Find where the given text appears and provide that cell's center as [X, Y] coordinate. 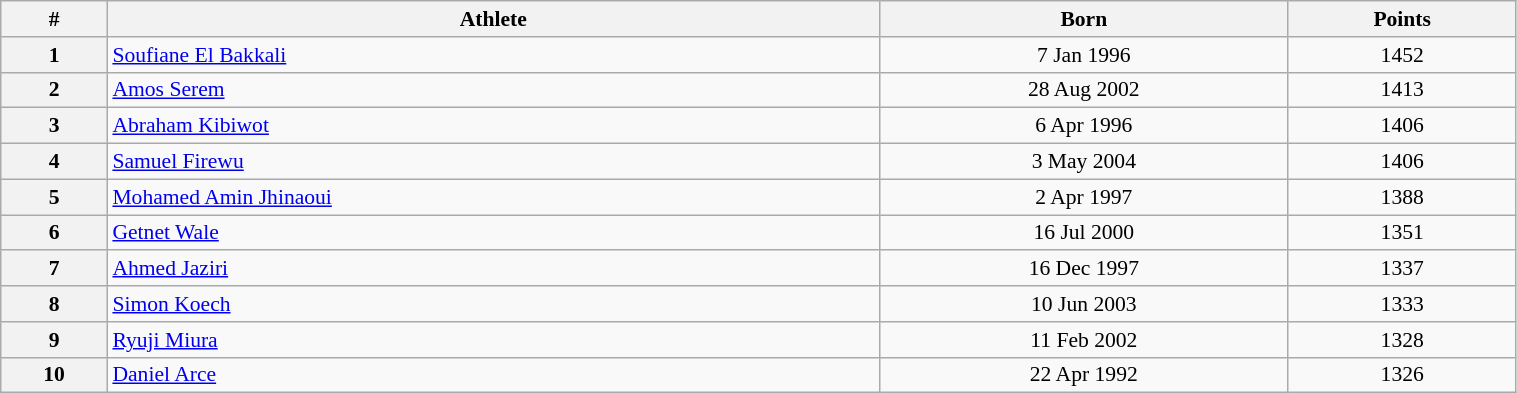
1413 [1402, 90]
Ryuji Miura [493, 340]
7 [54, 269]
2 Apr 1997 [1084, 197]
4 [54, 162]
1326 [1402, 375]
Athlete [493, 19]
6 Apr 1996 [1084, 126]
1328 [1402, 340]
Born [1084, 19]
6 [54, 233]
Daniel Arce [493, 375]
7 Jan 1996 [1084, 55]
Getnet Wale [493, 233]
Soufiane El Bakkali [493, 55]
# [54, 19]
2 [54, 90]
Amos Serem [493, 90]
1333 [1402, 304]
5 [54, 197]
1337 [1402, 269]
16 Jul 2000 [1084, 233]
3 May 2004 [1084, 162]
1351 [1402, 233]
9 [54, 340]
3 [54, 126]
1 [54, 55]
10 [54, 375]
Points [1402, 19]
Abraham Kibiwot [493, 126]
10 Jun 2003 [1084, 304]
Simon Koech [493, 304]
28 Aug 2002 [1084, 90]
1388 [1402, 197]
11 Feb 2002 [1084, 340]
22 Apr 1992 [1084, 375]
Mohamed Amin Jhinaoui [493, 197]
Samuel Firewu [493, 162]
Ahmed Jaziri [493, 269]
16 Dec 1997 [1084, 269]
1452 [1402, 55]
8 [54, 304]
